Locate the cell with the specified text and output its [x, y] center coordinate. 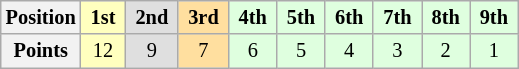
6th [349, 17]
3 [397, 51]
2nd [152, 17]
4th [253, 17]
1 [494, 51]
7th [397, 17]
4 [349, 51]
9th [494, 17]
12 [104, 51]
Points [41, 51]
3rd [203, 17]
5th [301, 17]
8th [446, 17]
5 [301, 51]
2 [446, 51]
7 [203, 51]
1st [104, 17]
9 [152, 51]
Position [41, 17]
6 [253, 51]
